Find where the given text appears and provide that cell's center as (X, Y) coordinate. 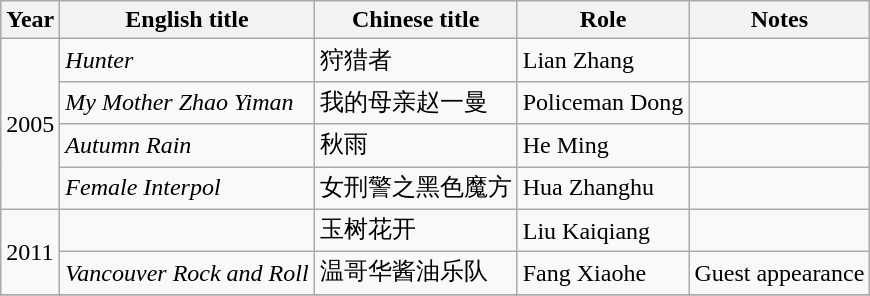
2011 (30, 252)
Hua Zhanghu (603, 188)
He Ming (603, 146)
English title (187, 20)
Female Interpol (187, 188)
Guest appearance (780, 274)
狩猎者 (416, 60)
我的母亲赵一曼 (416, 102)
秋雨 (416, 146)
Fang Xiaohe (603, 274)
Role (603, 20)
Year (30, 20)
Lian Zhang (603, 60)
女刑警之黑色魔方 (416, 188)
Chinese title (416, 20)
2005 (30, 124)
Policeman Dong (603, 102)
玉树花开 (416, 230)
Autumn Rain (187, 146)
Hunter (187, 60)
Liu Kaiqiang (603, 230)
温哥华酱油乐队 (416, 274)
Notes (780, 20)
My Mother Zhao Yiman (187, 102)
Vancouver Rock and Roll (187, 274)
